Find where the given text appears and provide that cell's center as [X, Y] coordinate. 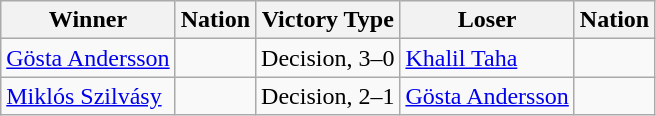
Winner [88, 20]
Loser [487, 20]
Decision, 3–0 [328, 58]
Miklós Szilvásy [88, 96]
Victory Type [328, 20]
Decision, 2–1 [328, 96]
Khalil Taha [487, 58]
